Scan for the cell matching the given text and deliver its (X, Y) coordinate at center. 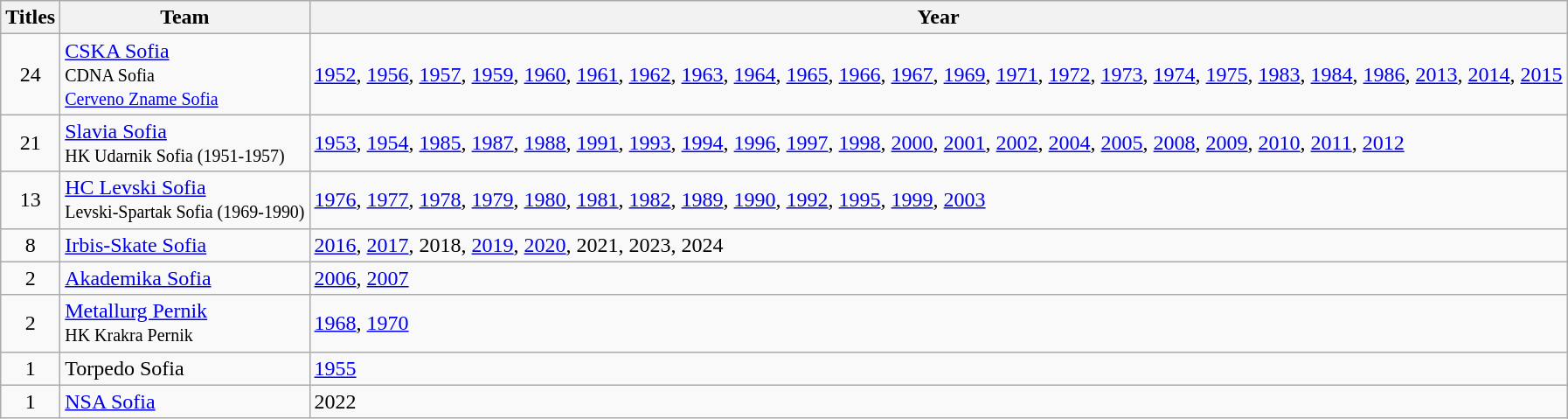
21 (31, 143)
NSA Sofia (185, 402)
Akademika Sofia (185, 278)
HC Levski Sofia Levski-Spartak Sofia (1969-1990) (185, 199)
8 (31, 245)
Torpedo Sofia (185, 368)
2006, 2007 (939, 278)
24 (31, 74)
1953, 1954, 1985, 1987, 1988, 1991, 1993, 1994, 1996, 1997, 1998, 2000, 2001, 2002, 2004, 2005, 2008, 2009, 2010, 2011, 2012 (939, 143)
Team (185, 17)
13 (31, 199)
Slavia Sofia HK Udarnik Sofia (1951-1957) (185, 143)
Irbis-Skate Sofia (185, 245)
1976, 1977, 1978, 1979, 1980, 1981, 1982, 1989, 1990, 1992, 1995, 1999, 2003 (939, 199)
1952, 1956, 1957, 1959, 1960, 1961, 1962, 1963, 1964, 1965, 1966, 1967, 1969, 1971, 1972, 1973, 1974, 1975, 1983, 1984, 1986, 2013, 2014, 2015 (939, 74)
Year (939, 17)
Titles (31, 17)
CSKA Sofia CDNA Sofia Cerveno Zname Sofia (185, 74)
2022 (939, 402)
2016, 2017, 2018, 2019, 2020, 2021, 2023, 2024 (939, 245)
1968, 1970 (939, 324)
Metallurg Pernik HK Krakra Pernik (185, 324)
1955 (939, 368)
